Pinpoint the cell where the given text exists, returning its (X, Y) midpoint coordinate. 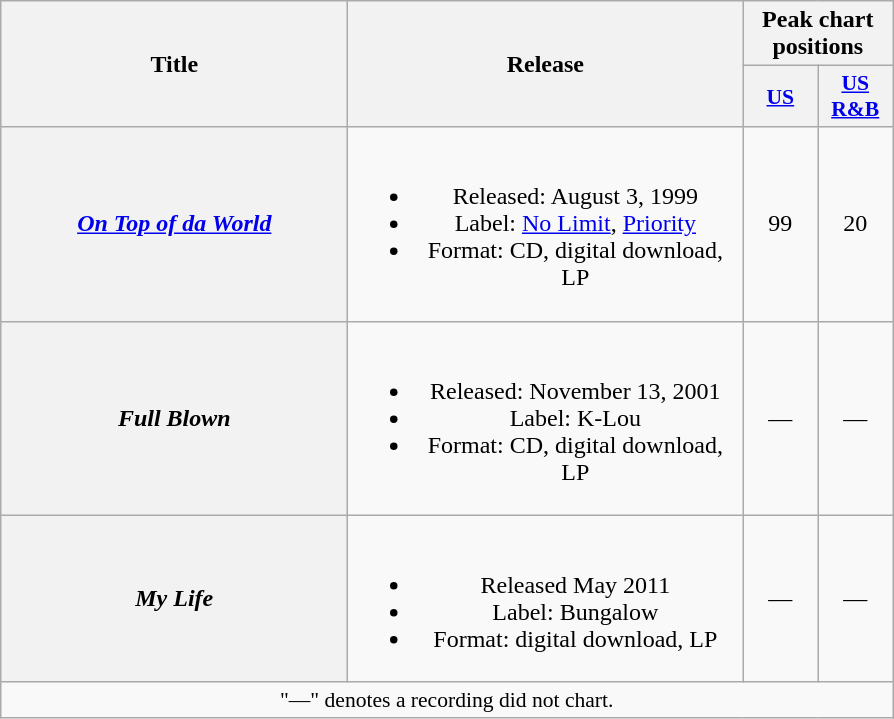
US R&B (856, 96)
Released: November 13, 2001Label: K-LouFormat: CD, digital download, LP (546, 418)
US (780, 96)
20 (856, 224)
My Life (174, 598)
Released May 2011Label: BungalowFormat: digital download, LP (546, 598)
Title (174, 64)
Released: August 3, 1999Label: No Limit, PriorityFormat: CD, digital download, LP (546, 224)
Release (546, 64)
"—" denotes a recording did not chart. (447, 700)
Full Blown (174, 418)
Peak chart positions (818, 34)
On Top of da World (174, 224)
99 (780, 224)
